Detect which cell encompasses the target text, then output its [X, Y] center coordinate. 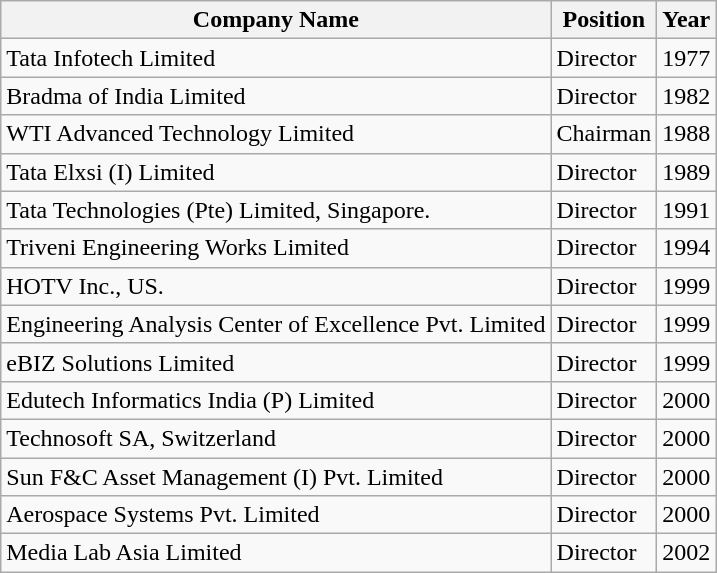
Triveni Engineering Works Limited [276, 248]
eBIZ Solutions Limited [276, 362]
1989 [686, 172]
Edutech Informatics India (P) Limited [276, 400]
1991 [686, 210]
Tata Infotech Limited [276, 58]
Technosoft SA, Switzerland [276, 438]
WTI Advanced Technology Limited [276, 134]
Tata Technologies (Pte) Limited, Singapore. [276, 210]
Position [604, 20]
Tata Elxsi (I) Limited [276, 172]
Engineering Analysis Center of Excellence Pvt. Limited [276, 324]
Chairman [604, 134]
HOTV Inc., US. [276, 286]
Sun F&C Asset Management (I) Pvt. Limited [276, 477]
Media Lab Asia Limited [276, 553]
Bradma of India Limited [276, 96]
Company Name [276, 20]
Year [686, 20]
Aerospace Systems Pvt. Limited [276, 515]
2002 [686, 553]
1988 [686, 134]
1977 [686, 58]
1994 [686, 248]
1982 [686, 96]
